Search for the cell housing the specified text and yield its [x, y] center coordinate. 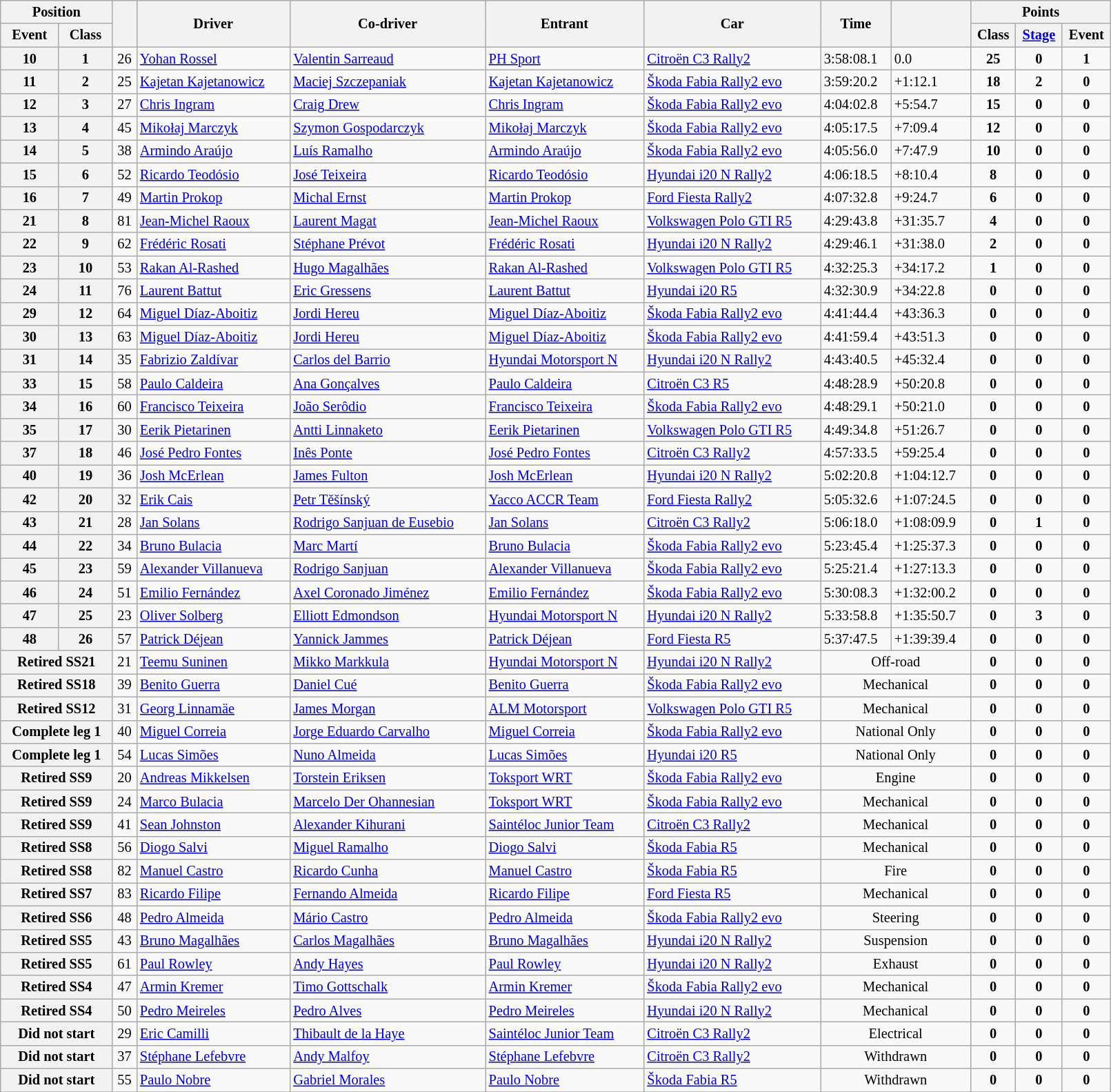
Ana Gonçalves [388, 384]
Retired SS18 [57, 685]
64 [124, 314]
4:05:56.0 [856, 151]
53 [124, 268]
+43:51.3 [931, 337]
52 [124, 175]
+45:32.4 [931, 360]
5:23:45.4 [856, 546]
4:48:29.1 [856, 406]
27 [124, 105]
João Serôdio [388, 406]
Ricardo Cunha [388, 871]
Marc Martí [388, 546]
5:33:58.8 [856, 615]
Thibault de la Haye [388, 1033]
Pedro Alves [388, 1011]
Marco Bulacia [213, 802]
Elliott Edmondson [388, 615]
51 [124, 593]
5:02:20.8 [856, 476]
+1:07:24.5 [931, 499]
+34:17.2 [931, 268]
4:05:17.5 [856, 128]
Citroën C3 R5 [732, 384]
+1:04:12.7 [931, 476]
49 [124, 198]
61 [124, 964]
+34:22.8 [931, 290]
+1:12.1 [931, 81]
5:37:47.5 [856, 639]
Andy Hayes [388, 964]
Engine [895, 778]
41 [124, 824]
5:05:32.6 [856, 499]
Co-driver [388, 23]
ALM Motorsport [565, 708]
Position [57, 12]
Alexander Kihurani [388, 824]
Miguel Ramalho [388, 848]
Marcelo Der Ohannesian [388, 802]
Fernando Almeida [388, 894]
76 [124, 290]
Yacco ACCR Team [565, 499]
Retired SS6 [57, 917]
Gabriel Morales [388, 1080]
63 [124, 337]
82 [124, 871]
4:04:02.8 [856, 105]
PH Sport [565, 59]
Carlos Magalhães [388, 941]
56 [124, 848]
Petr Těšínský [388, 499]
83 [124, 894]
Jorge Eduardo Carvalho [388, 732]
+31:38.0 [931, 244]
50 [124, 1011]
+7:47.9 [931, 151]
Fabrizio Zaldívar [213, 360]
Nuno Almeida [388, 755]
Time [856, 23]
Retired SS12 [57, 708]
+1:08:09.9 [931, 523]
Fire [895, 871]
Torstein Eriksen [388, 778]
Sean Johnston [213, 824]
54 [124, 755]
Luís Ramalho [388, 151]
3:58:08.1 [856, 59]
Maciej Szczepaniak [388, 81]
Antti Linnaketo [388, 430]
Andreas Mikkelsen [213, 778]
Craig Drew [388, 105]
Stage [1039, 35]
Off-road [895, 662]
3:59:20.2 [856, 81]
Daniel Cué [388, 685]
Teemu Suninen [213, 662]
4:06:18.5 [856, 175]
Yannick Jammes [388, 639]
4:41:44.4 [856, 314]
33 [30, 384]
Michal Ernst [388, 198]
+1:27:13.3 [931, 569]
+59:25.4 [931, 453]
+9:24.7 [931, 198]
Exhaust [895, 964]
44 [30, 546]
+1:35:50.7 [931, 615]
28 [124, 523]
4:49:34.8 [856, 430]
5:30:08.3 [856, 593]
Electrical [895, 1033]
4:41:59.4 [856, 337]
Mikko Markkula [388, 662]
Car [732, 23]
Driver [213, 23]
55 [124, 1080]
Axel Coronado Jiménez [388, 593]
Rodrigo Sanjuan [388, 569]
Carlos del Barrio [388, 360]
+31:35.7 [931, 221]
+51:26.7 [931, 430]
Laurent Magat [388, 221]
Steering [895, 917]
+1:25:37.3 [931, 546]
+50:20.8 [931, 384]
4:29:46.1 [856, 244]
James Morgan [388, 708]
+1:32:00.2 [931, 593]
+1:39:39.4 [931, 639]
Oliver Solberg [213, 615]
Yohan Rossel [213, 59]
James Fulton [388, 476]
57 [124, 639]
60 [124, 406]
Eric Gressens [388, 290]
Rodrigo Sanjuan de Eusebio [388, 523]
Mário Castro [388, 917]
Entrant [565, 23]
4:07:32.8 [856, 198]
0.0 [931, 59]
4:57:33.5 [856, 453]
Andy Malfoy [388, 1057]
58 [124, 384]
Valentin Sarreaud [388, 59]
+8:10.4 [931, 175]
Retired SS21 [57, 662]
José Teixeira [388, 175]
Inês Ponte [388, 453]
+50:21.0 [931, 406]
4:29:43.8 [856, 221]
Stéphane Prévot [388, 244]
59 [124, 569]
5:06:18.0 [856, 523]
Erik Cais [213, 499]
17 [86, 430]
42 [30, 499]
Szymon Gospodarczyk [388, 128]
Eric Camilli [213, 1033]
Hugo Magalhães [388, 268]
+43:36.3 [931, 314]
81 [124, 221]
9 [86, 244]
Points [1040, 12]
Timo Gottschalk [388, 987]
4:32:25.3 [856, 268]
Retired SS7 [57, 894]
36 [124, 476]
32 [124, 499]
4:48:28.9 [856, 384]
+7:09.4 [931, 128]
Georg Linnamäe [213, 708]
5 [86, 151]
Suspension [895, 941]
5:25:21.4 [856, 569]
4:43:40.5 [856, 360]
39 [124, 685]
+5:54.7 [931, 105]
62 [124, 244]
19 [86, 476]
7 [86, 198]
38 [124, 151]
4:32:30.9 [856, 290]
